Pinpoint the cell where the given text exists, returning its [X, Y] midpoint coordinate. 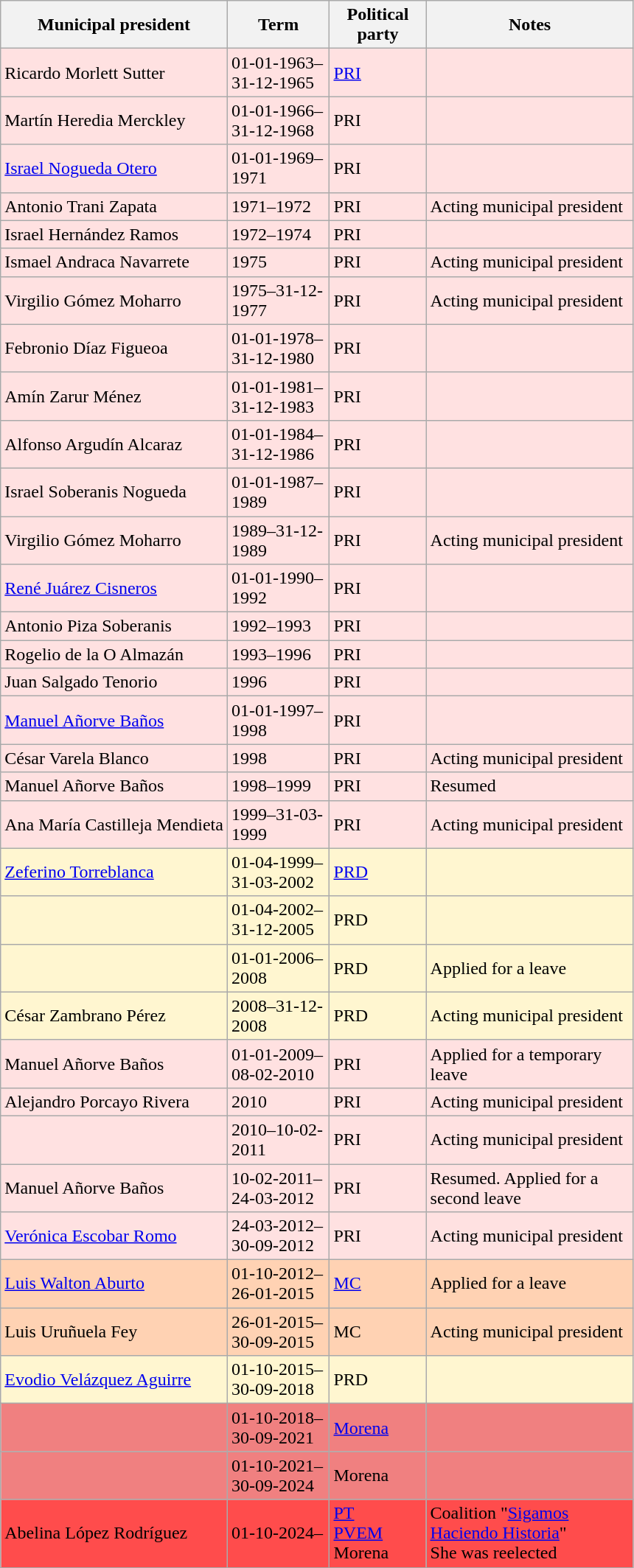
2010 [279, 1102]
Municipal president [114, 25]
2008–31-12-2008 [279, 1015]
26-01-2015–30-09-2015 [279, 1332]
01-10-2018–30-09-2021 [279, 1428]
Resumed [529, 786]
Notes [529, 25]
01-01-1984–31-12-1986 [279, 444]
01-01-2009–08-02-2010 [279, 1064]
1992–1993 [279, 626]
Israel Hernández Ramos [114, 234]
01-01-1963–31-12-1965 [279, 72]
Antonio Piza Soberanis [114, 626]
Alfonso Argudín Alcaraz [114, 444]
1975–31-12-1977 [279, 301]
01-01-1969–1971 [279, 168]
Luis Uruñuela Fey [114, 1332]
César Zambrano Pérez [114, 1015]
Term [279, 25]
01-01-2006–2008 [279, 968]
1996 [279, 682]
Amín Zarur Ménez [114, 396]
Alejandro Porcayo Rivera [114, 1102]
1971–1972 [279, 206]
01-01-1966–31-12-1968 [279, 121]
01-01-1978–31-12-1980 [279, 348]
01-01-1981–31-12-1983 [279, 396]
2010–10-02-2011 [279, 1139]
1972–1974 [279, 234]
1975 [279, 262]
René Juárez Cisneros [114, 588]
Febronio Díaz Figueoa [114, 348]
Ana María Castilleja Mendieta [114, 824]
Ricardo Morlett Sutter [114, 72]
Evodio Velázquez Aguirre [114, 1379]
PT PVEM Morena [377, 1533]
01-01-1990–1992 [279, 588]
Applied for a temporary leave [529, 1064]
01-01-1997–1998 [279, 721]
01-04-1999–31-03-2002 [279, 872]
Israel Soberanis Nogueda [114, 492]
01-10-2024– [279, 1533]
Rogelio de la O Almazán [114, 654]
Political party [377, 25]
Ismael Andraca Navarrete [114, 262]
Verónica Escobar Romo [114, 1236]
01-10-2012–26-01-2015 [279, 1284]
Zeferino Torreblanca [114, 872]
Resumed. Applied for a second leave [529, 1188]
Abelina López Rodríguez [114, 1533]
Juan Salgado Tenorio [114, 682]
1999–31-03-1999 [279, 824]
01-01-1987–1989 [279, 492]
Martín Heredia Merckley [114, 121]
1998–1999 [279, 786]
1998 [279, 758]
01-10-2015–30-09-2018 [279, 1379]
Antonio Trani Zapata [114, 206]
1989–31-12-1989 [279, 539]
24-03-2012–30-09-2012 [279, 1236]
Coalition "Sigamos Haciendo Historia"She was reelected [529, 1533]
1993–1996 [279, 654]
01-04-2002–31-12-2005 [279, 920]
Luis Walton Aburto [114, 1284]
10-02-2011–24-03-2012 [279, 1188]
01-10-2021–30-09-2024 [279, 1475]
Israel Nogueda Otero [114, 168]
César Varela Blanco [114, 758]
